Detect which cell encompasses the target text, then output its (X, Y) center coordinate. 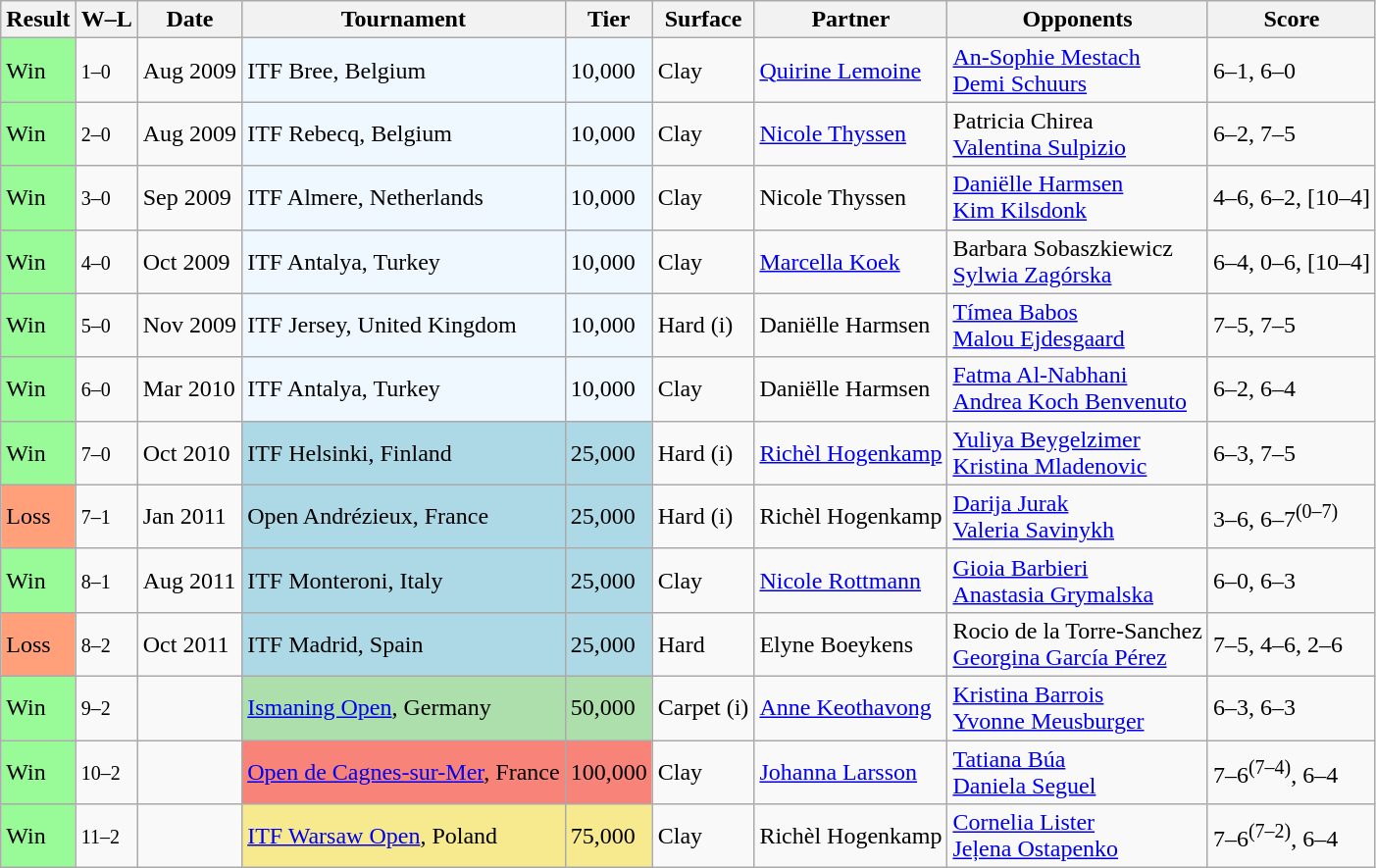
Oct 2010 (189, 453)
Gioia Barbieri Anastasia Grymalska (1078, 581)
Date (189, 20)
ITF Madrid, Spain (404, 643)
Nicole Rottmann (851, 581)
6–0, 6–3 (1291, 581)
Aug 2011 (189, 581)
50,000 (608, 708)
75,000 (608, 836)
Mar 2010 (189, 388)
Ismaning Open, Germany (404, 708)
6–2, 7–5 (1291, 133)
Fatma Al-Nabhani Andrea Koch Benvenuto (1078, 388)
7–5, 7–5 (1291, 326)
Jan 2011 (189, 516)
Anne Keothavong (851, 708)
8–1 (106, 581)
ITF Rebecq, Belgium (404, 133)
Johanna Larsson (851, 771)
4–6, 6–2, [10–4] (1291, 198)
3–0 (106, 198)
6–2, 6–4 (1291, 388)
10–2 (106, 771)
Hard (703, 643)
6–0 (106, 388)
ITF Bree, Belgium (404, 71)
Elyne Boeykens (851, 643)
7–5, 4–6, 2–6 (1291, 643)
100,000 (608, 771)
6–1, 6–0 (1291, 71)
W–L (106, 20)
6–3, 7–5 (1291, 453)
2–0 (106, 133)
4–0 (106, 261)
7–1 (106, 516)
ITF Jersey, United Kingdom (404, 326)
Tímea Babos Malou Ejdesgaard (1078, 326)
Surface (703, 20)
Nov 2009 (189, 326)
Opponents (1078, 20)
Tatiana Búa Daniela Seguel (1078, 771)
6–3, 6–3 (1291, 708)
ITF Warsaw Open, Poland (404, 836)
An-Sophie Mestach Demi Schuurs (1078, 71)
Open de Cagnes-sur-Mer, France (404, 771)
ITF Monteroni, Italy (404, 581)
Cornelia Lister Jeļena Ostapenko (1078, 836)
Result (38, 20)
ITF Almere, Netherlands (404, 198)
ITF Helsinki, Finland (404, 453)
Patricia Chirea Valentina Sulpizio (1078, 133)
Yuliya Beygelzimer Kristina Mladenovic (1078, 453)
Open Andrézieux, France (404, 516)
Kristina Barrois Yvonne Meusburger (1078, 708)
Oct 2011 (189, 643)
7–6(7–4), 6–4 (1291, 771)
Daniëlle Harmsen Kim Kilsdonk (1078, 198)
Marcella Koek (851, 261)
3–6, 6–7(0–7) (1291, 516)
Rocio de la Torre-Sanchez Georgina García Pérez (1078, 643)
Quirine Lemoine (851, 71)
1–0 (106, 71)
Barbara Sobaszkiewicz Sylwia Zagórska (1078, 261)
Oct 2009 (189, 261)
7–0 (106, 453)
8–2 (106, 643)
11–2 (106, 836)
9–2 (106, 708)
Score (1291, 20)
Partner (851, 20)
6–4, 0–6, [10–4] (1291, 261)
Sep 2009 (189, 198)
Darija Jurak Valeria Savinykh (1078, 516)
Tournament (404, 20)
5–0 (106, 326)
Tier (608, 20)
Carpet (i) (703, 708)
7–6(7–2), 6–4 (1291, 836)
